Provide the [X, Y] coordinate of the cell's center where the given text is located.  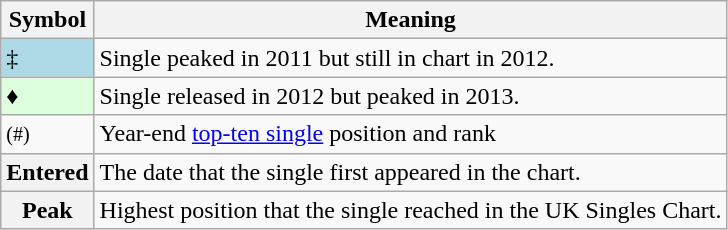
♦ [48, 96]
‡ [48, 58]
Year-end top-ten single position and rank [410, 134]
Single peaked in 2011 but still in chart in 2012. [410, 58]
Highest position that the single reached in the UK Singles Chart. [410, 210]
Peak [48, 210]
The date that the single first appeared in the chart. [410, 172]
Entered [48, 172]
(#) [48, 134]
Meaning [410, 20]
Single released in 2012 but peaked in 2013. [410, 96]
Symbol [48, 20]
